Capture the cell that displays the provided text and extract its [X, Y] central coordinate. 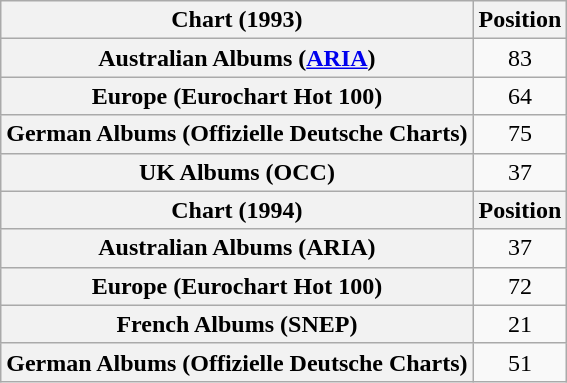
72 [520, 286]
French Albums (SNEP) [237, 324]
75 [520, 134]
83 [520, 58]
Chart (1993) [237, 20]
64 [520, 96]
UK Albums (OCC) [237, 172]
21 [520, 324]
Chart (1994) [237, 210]
51 [520, 362]
